Search for the cell housing the specified text and yield its (x, y) center coordinate. 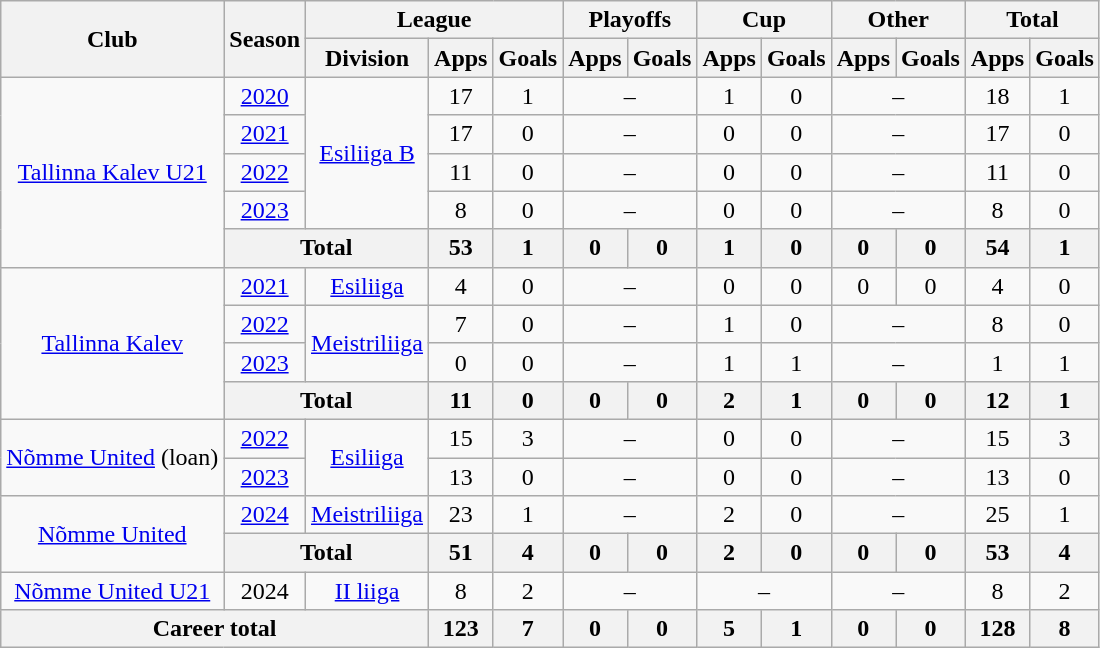
5 (729, 629)
51 (461, 553)
League (434, 20)
Nõmme United U21 (112, 591)
Club (112, 39)
54 (997, 248)
Career total (215, 629)
25 (997, 515)
128 (997, 629)
II liiga (368, 591)
Esiliiga B (368, 153)
2020 (265, 96)
Division (368, 58)
Nõmme United (112, 534)
Tallinna Kalev U21 (112, 172)
Cup (764, 20)
18 (997, 96)
Other (898, 20)
12 (997, 400)
Tallinna Kalev (112, 343)
23 (461, 515)
Playoffs (630, 20)
123 (461, 629)
Season (265, 39)
Nõmme United (loan) (112, 457)
